Pinpoint the cell where the given text exists, returning its [x, y] midpoint coordinate. 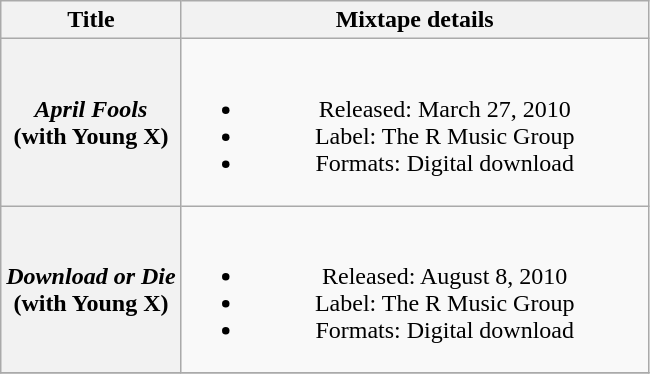
April Fools(with Young X) [91, 122]
Released: March 27, 2010Label: The R Music GroupFormats: Digital download [414, 122]
Mixtape details [414, 20]
Title [91, 20]
Download or Die(with Young X) [91, 290]
Released: August 8, 2010Label: The R Music GroupFormats: Digital download [414, 290]
